From the cell containing the given text, extract its center point as [x, y] coordinate. 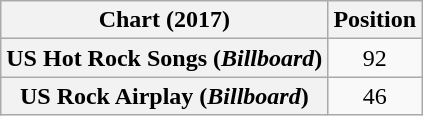
Chart (2017) [164, 20]
US Hot Rock Songs (Billboard) [164, 58]
92 [375, 58]
Position [375, 20]
46 [375, 96]
US Rock Airplay (Billboard) [164, 96]
